Determine the (X, Y) coordinate at the center of the cell enclosing the given text.  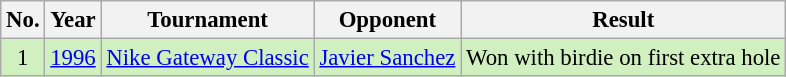
1 (23, 58)
Nike Gateway Classic (208, 58)
Year (73, 20)
Result (624, 20)
Tournament (208, 20)
Javier Sanchez (388, 58)
No. (23, 20)
Opponent (388, 20)
1996 (73, 58)
Won with birdie on first extra hole (624, 58)
